From the cell containing the given text, extract its center point as [X, Y] coordinate. 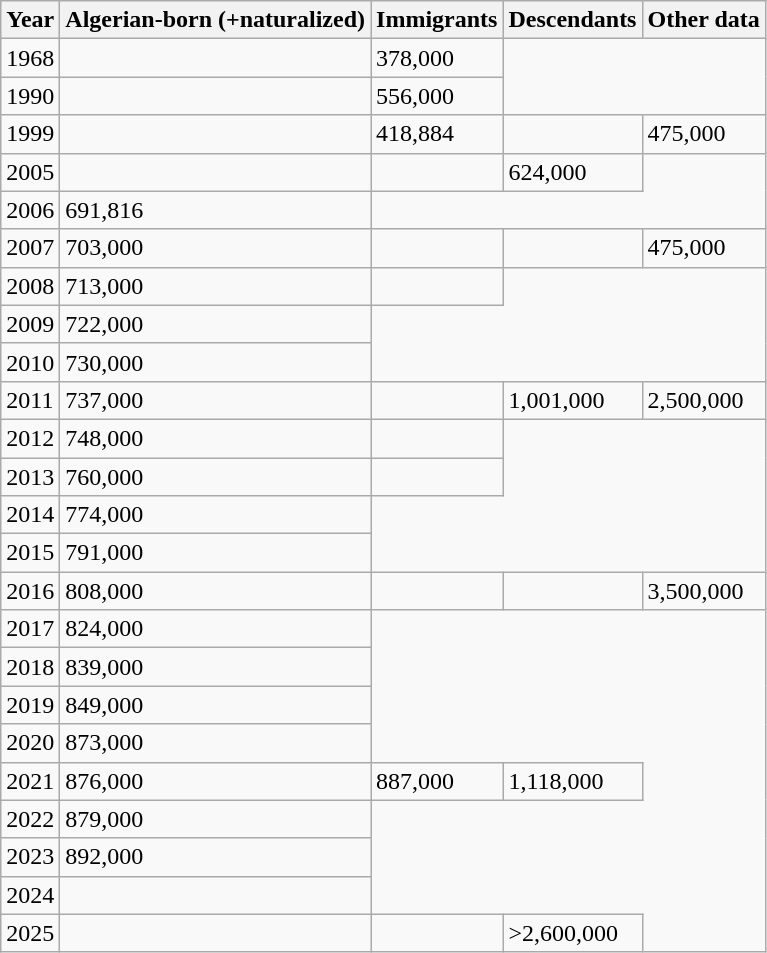
2017 [30, 629]
808,000 [216, 591]
556,000 [437, 96]
2010 [30, 362]
Descendants [572, 20]
1,001,000 [572, 400]
737,000 [216, 400]
839,000 [216, 667]
876,000 [216, 781]
2021 [30, 781]
1999 [30, 134]
624,000 [572, 172]
418,884 [437, 134]
713,000 [216, 286]
2014 [30, 515]
2024 [30, 895]
1,118,000 [572, 781]
892,000 [216, 857]
824,000 [216, 629]
2020 [30, 743]
873,000 [216, 743]
2013 [30, 477]
Year [30, 20]
703,000 [216, 248]
378,000 [437, 58]
2025 [30, 933]
887,000 [437, 781]
2016 [30, 591]
1990 [30, 96]
1968 [30, 58]
2009 [30, 324]
849,000 [216, 705]
Immigrants [437, 20]
2022 [30, 819]
2,500,000 [704, 400]
691,816 [216, 210]
748,000 [216, 438]
2019 [30, 705]
2011 [30, 400]
2005 [30, 172]
760,000 [216, 477]
2023 [30, 857]
2012 [30, 438]
2018 [30, 667]
Algerian-born (+naturalized) [216, 20]
879,000 [216, 819]
730,000 [216, 362]
791,000 [216, 553]
774,000 [216, 515]
2006 [30, 210]
2015 [30, 553]
>2,600,000 [572, 933]
3,500,000 [704, 591]
722,000 [216, 324]
2007 [30, 248]
2008 [30, 286]
Other data [704, 20]
